Output the [X, Y] coordinate of the center of the cell containing the given text.  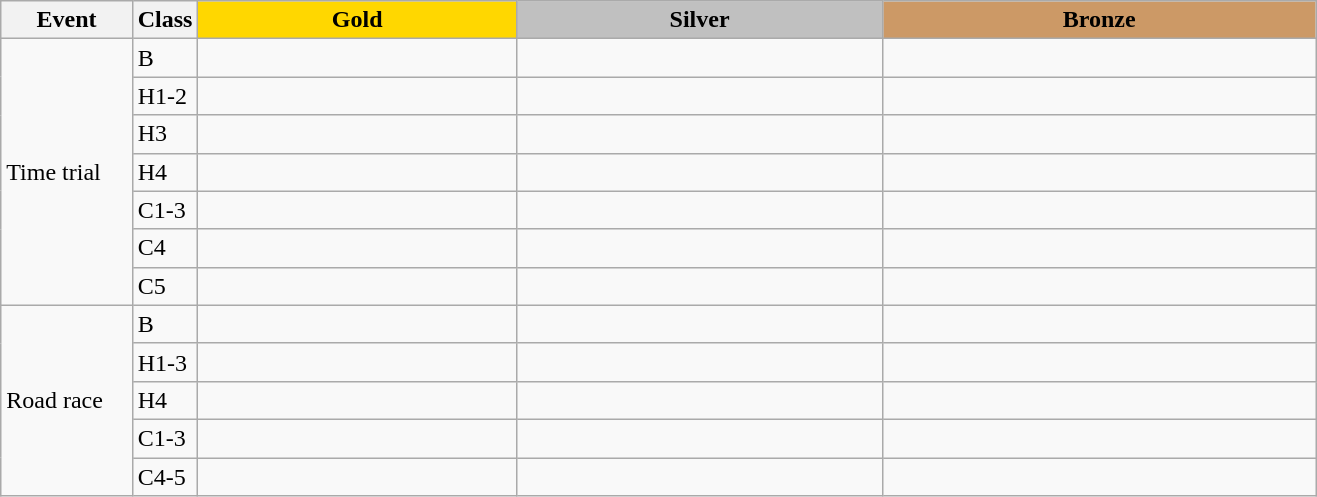
Bronze [1100, 20]
Silver [699, 20]
H1-2 [165, 96]
H3 [165, 134]
H1-3 [165, 362]
C4-5 [165, 477]
Time trial [66, 172]
Road race [66, 400]
Gold [357, 20]
C4 [165, 248]
C5 [165, 286]
Event [66, 20]
Class [165, 20]
